For the text-containing cell, return its midpoint in [X, Y] coordinate format. 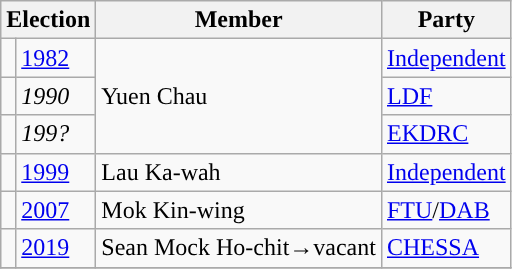
FTU/DAB [446, 210]
EKDRC [446, 134]
CHESSA [446, 248]
1982 [56, 58]
2007 [56, 210]
1999 [56, 172]
Party [446, 20]
LDF [446, 96]
Mok Kin-wing [239, 210]
2019 [56, 248]
Sean Mock Ho-chit→vacant [239, 248]
199? [56, 134]
Yuen Chau [239, 96]
Member [239, 20]
Lau Ka-wah [239, 172]
Election [48, 20]
1990 [56, 96]
